For the text-containing cell, return its midpoint in [X, Y] coordinate format. 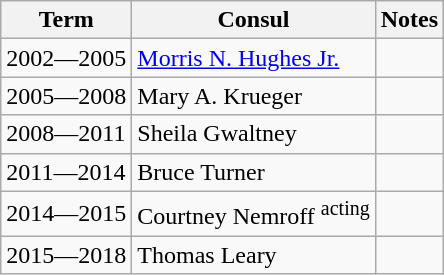
2011—2014 [66, 172]
2005—2008 [66, 96]
Mary A. Krueger [254, 96]
2002—2005 [66, 58]
Morris N. Hughes Jr. [254, 58]
Consul [254, 20]
2014—2015 [66, 214]
Bruce Turner [254, 172]
Sheila Gwaltney [254, 134]
2008—2011 [66, 134]
Thomas Leary [254, 255]
Notes [409, 20]
2015—2018 [66, 255]
Courtney Nemroff acting [254, 214]
Term [66, 20]
